From the cell containing the given text, extract its center point as (x, y) coordinate. 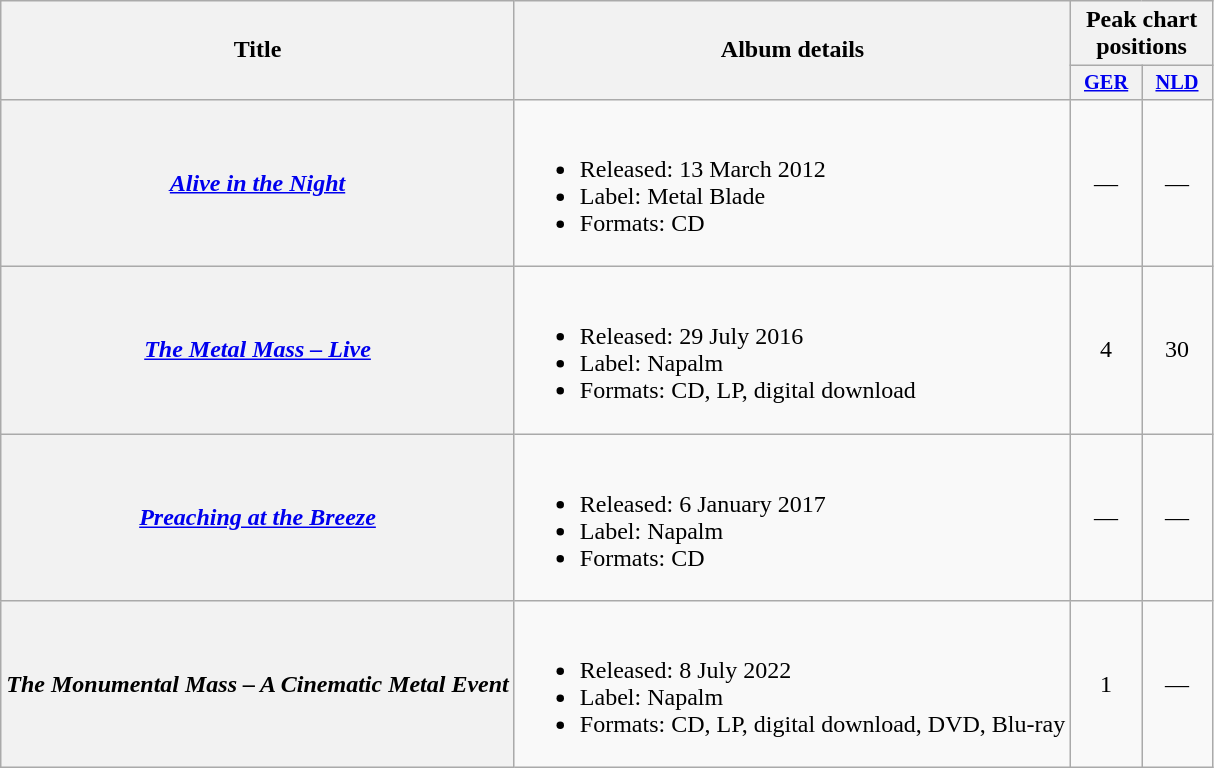
GER (1106, 83)
Alive in the Night (258, 182)
The Metal Mass – Live (258, 350)
NLD (1178, 83)
Peak chart positions (1142, 34)
Title (258, 50)
30 (1178, 350)
Released: 8 July 2022Label: NapalmFormats: CD, LP, digital download, DVD, Blu-ray (792, 684)
Preaching at the Breeze (258, 518)
Album details (792, 50)
The Monumental Mass – A Cinematic Metal Event (258, 684)
Released: 6 January 2017Label: NapalmFormats: CD (792, 518)
Released: 29 July 2016Label: NapalmFormats: CD, LP, digital download (792, 350)
1 (1106, 684)
4 (1106, 350)
Released: 13 March 2012Label: Metal BladeFormats: CD (792, 182)
